Capture the cell that displays the provided text and extract its (x, y) central coordinate. 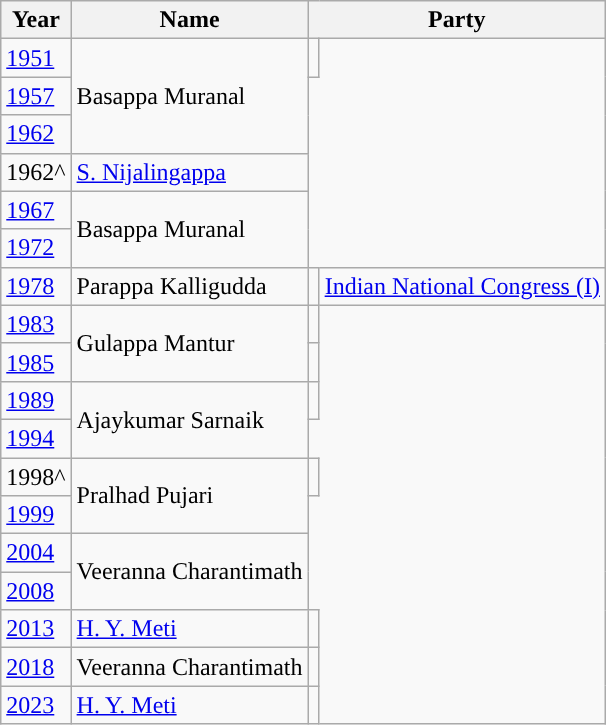
Year (36, 20)
Parappa Kalligudda (190, 286)
1951 (36, 58)
2023 (36, 705)
Indian National Congress (I) (462, 286)
1983 (36, 324)
1962 (36, 134)
1962^ (36, 172)
Gulappa Mantur (190, 343)
1957 (36, 96)
2013 (36, 629)
1967 (36, 210)
1994 (36, 438)
1989 (36, 400)
1972 (36, 248)
2004 (36, 553)
2018 (36, 667)
1999 (36, 515)
S. Nijalingappa (190, 172)
2008 (36, 591)
1985 (36, 362)
1998^ (36, 477)
Ajaykumar Sarnaik (190, 419)
Name (190, 20)
1978 (36, 286)
Party (456, 20)
Pralhad Pujari (190, 496)
